Identify which cell holds the provided text, then report its [X, Y] central coordinate. 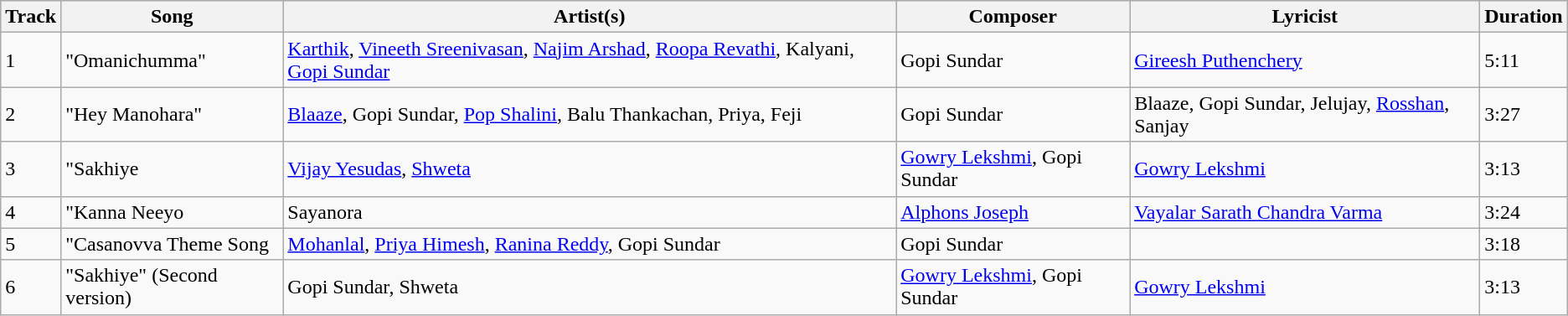
"Sakhiye [173, 169]
1 [31, 60]
Song [173, 17]
Blaaze, Gopi Sundar, Jelujay, Rosshan, Sanjay [1305, 114]
"Sakhiye" (Second version) [173, 287]
"Hey Manohara" [173, 114]
Blaaze, Gopi Sundar, Pop Shalini, Balu Thankachan, Priya, Feji [590, 114]
"Casanovva Theme Song [173, 244]
"Kanna Neeyo [173, 212]
Sayanora [590, 212]
3 [31, 169]
Alphons Joseph [1014, 212]
Track [31, 17]
Composer [1014, 17]
3:27 [1524, 114]
Mohanlal, Priya Himesh, Ranina Reddy, Gopi Sundar [590, 244]
3:24 [1524, 212]
Duration [1524, 17]
5 [31, 244]
Karthik, Vineeth Sreenivasan, Najim Arshad, Roopa Revathi, Kalyani, Gopi Sundar [590, 60]
Vayalar Sarath Chandra Varma [1305, 212]
6 [31, 287]
Vijay Yesudas, Shweta [590, 169]
Gireesh Puthenchery [1305, 60]
4 [31, 212]
Artist(s) [590, 17]
Lyricist [1305, 17]
"Omanichumma" [173, 60]
3:18 [1524, 244]
5:11 [1524, 60]
Gopi Sundar, Shweta [590, 287]
2 [31, 114]
